Provide the (X, Y) coordinate of the cell's center where the given text is located.  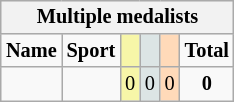
Name (32, 51)
Total (207, 51)
Sport (91, 51)
Multiple medalists (118, 17)
